Provide the (x, y) coordinate of the cell's center where the given text is located.  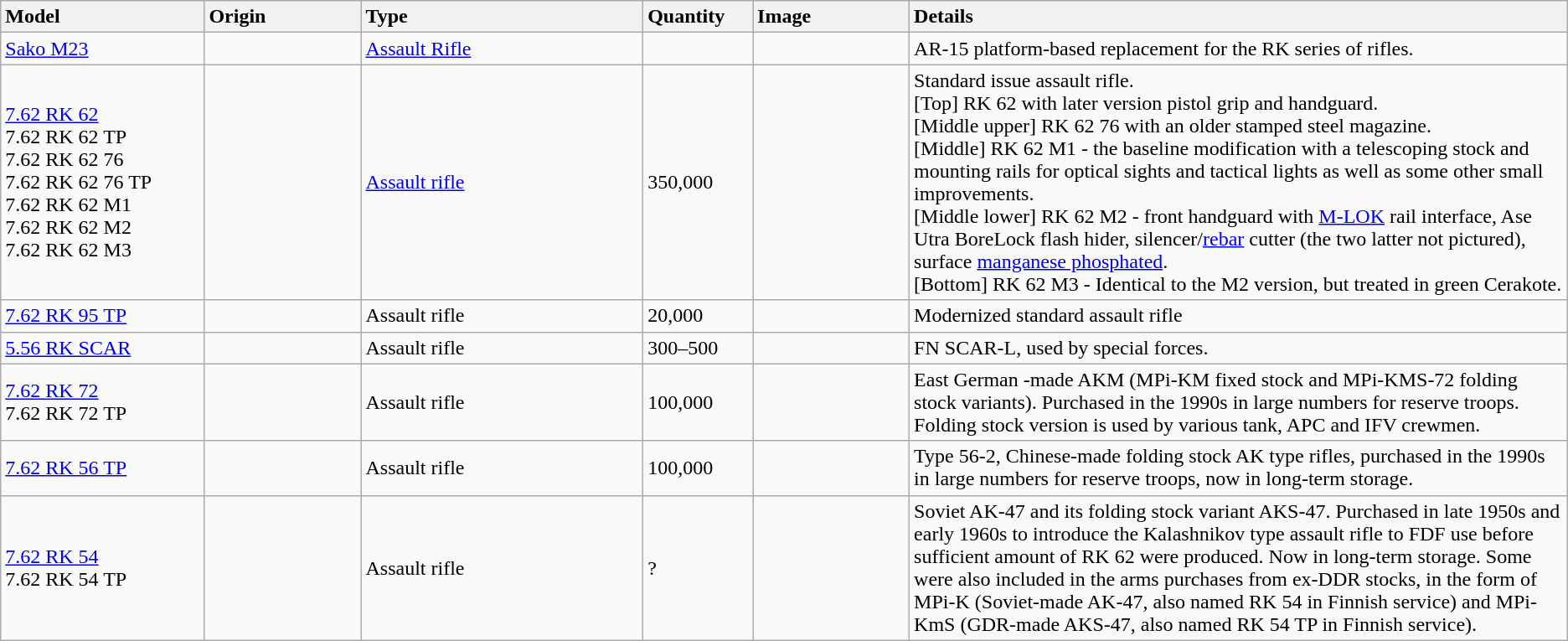
7.62 RK 547.62 RK 54 TP (102, 568)
5.56 RK SCAR (102, 348)
Model (102, 17)
7.62 RK 95 TP (102, 316)
Details (1239, 17)
20,000 (699, 316)
7.62 RK 727.62 RK 72 TP (102, 402)
Sako M23 (102, 49)
Type 56-2, Chinese-made folding stock AK type rifles, purchased in the 1990s in large numbers for reserve troops, now in long-term storage. (1239, 468)
AR-15 platform-based replacement for the RK series of rifles. (1239, 49)
Image (831, 17)
350,000 (699, 183)
Origin (283, 17)
Type (503, 17)
Assault Rifle (503, 49)
Quantity (699, 17)
300–500 (699, 348)
7.62 RK 627.62 RK 62 TP7.62 RK 62 767.62 RK 62 76 TP7.62 RK 62 M17.62 RK 62 M27.62 RK 62 M3 (102, 183)
Modernized standard assault rifle (1239, 316)
? (699, 568)
7.62 RK 56 TP (102, 468)
FN SCAR-L, used by special forces. (1239, 348)
